Output the (x, y) coordinate of the center of the cell containing the given text.  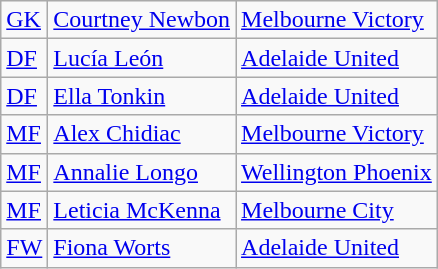
Leticia McKenna (142, 210)
GK (24, 20)
Alex Chidiac (142, 134)
Ella Tonkin (142, 96)
Melbourne City (337, 210)
Fiona Worts (142, 248)
FW (24, 248)
Courtney Newbon (142, 20)
Lucía León (142, 58)
Wellington Phoenix (337, 172)
Annalie Longo (142, 172)
